Pinpoint the cell where the given text exists, returning its [x, y] midpoint coordinate. 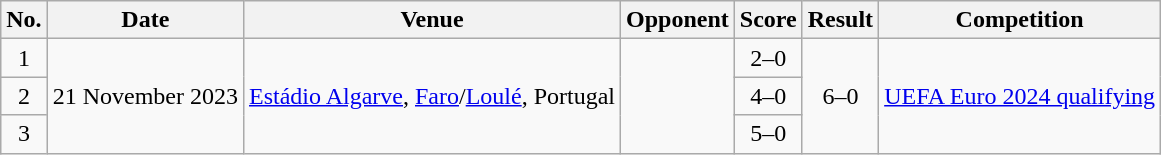
Result [840, 20]
21 November 2023 [145, 96]
Date [145, 20]
Opponent [678, 20]
Estádio Algarve, Faro/Loulé, Portugal [432, 96]
Score [768, 20]
3 [24, 134]
1 [24, 58]
No. [24, 20]
2 [24, 96]
4–0 [768, 96]
UEFA Euro 2024 qualifying [1020, 96]
Competition [1020, 20]
Venue [432, 20]
5–0 [768, 134]
2–0 [768, 58]
6–0 [840, 96]
